Pinpoint the cell where the given text exists, returning its (x, y) midpoint coordinate. 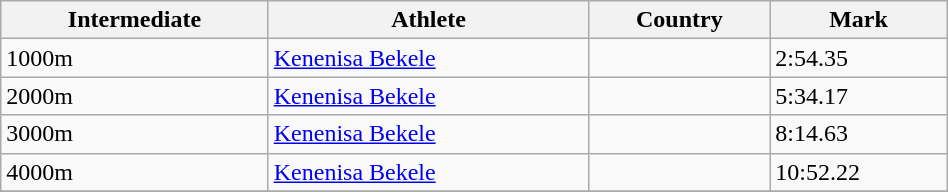
1000m (134, 58)
2:54.35 (858, 58)
5:34.17 (858, 96)
3000m (134, 134)
2000m (134, 96)
Country (680, 20)
Athlete (428, 20)
10:52.22 (858, 172)
Intermediate (134, 20)
8:14.63 (858, 134)
4000m (134, 172)
Mark (858, 20)
